Determine the [x, y] coordinate at the center of the cell enclosing the given text.  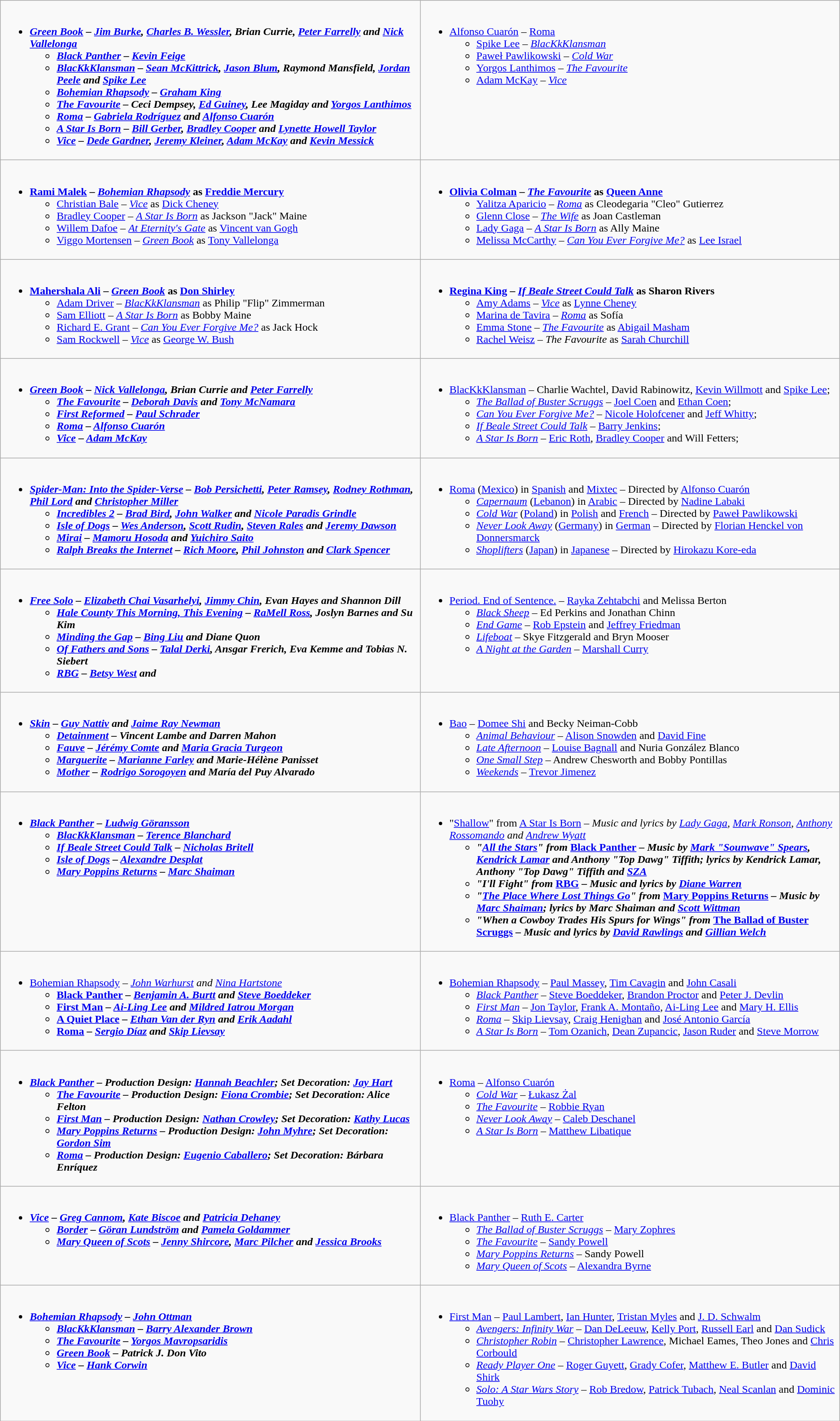
Roma – Alfonso CuarónCold War – Łukasz ŻalThe Favourite – Robbie RyanNever Look Away – Caleb DeschanelA Star Is Born – Matthew Libatique [630, 1118]
Alfonso Cuarón – RomaSpike Lee – BlacKkKlansmanPaweł Pawlikowski – Cold WarYorgos Lanthimos – The FavouriteAdam McKay – Vice [630, 80]
